Return the (X, Y) coordinate for the center point of the cell that contains the specified text.  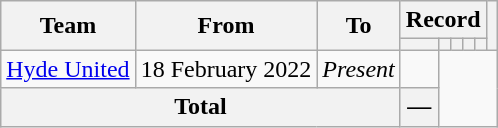
Team (68, 26)
From (226, 26)
18 February 2022 (226, 69)
— (419, 107)
Present (358, 69)
Total (201, 107)
Hyde United (68, 69)
Record (443, 20)
To (358, 26)
